Capture the cell that displays the provided text and extract its (x, y) central coordinate. 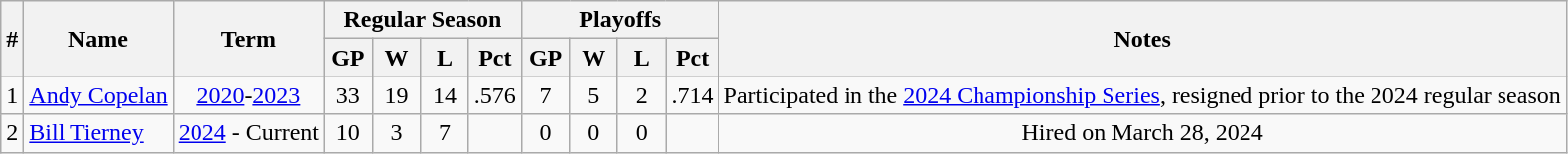
Participated in the 2024 Championship Series, resigned prior to the 2024 regular season (1142, 95)
Regular Season (423, 20)
3 (397, 133)
1 (12, 95)
10 (349, 133)
19 (397, 95)
Hired on March 28, 2024 (1142, 133)
2024 - Current (248, 133)
.714 (693, 95)
Name (98, 39)
5 (593, 95)
Andy Copelan (98, 95)
Notes (1142, 39)
Bill Tierney (98, 133)
33 (349, 95)
Term (248, 39)
2020-2023 (248, 95)
Playoffs (619, 20)
.576 (494, 95)
# (12, 39)
14 (445, 95)
